From the cell containing the given text, extract its center point as (x, y) coordinate. 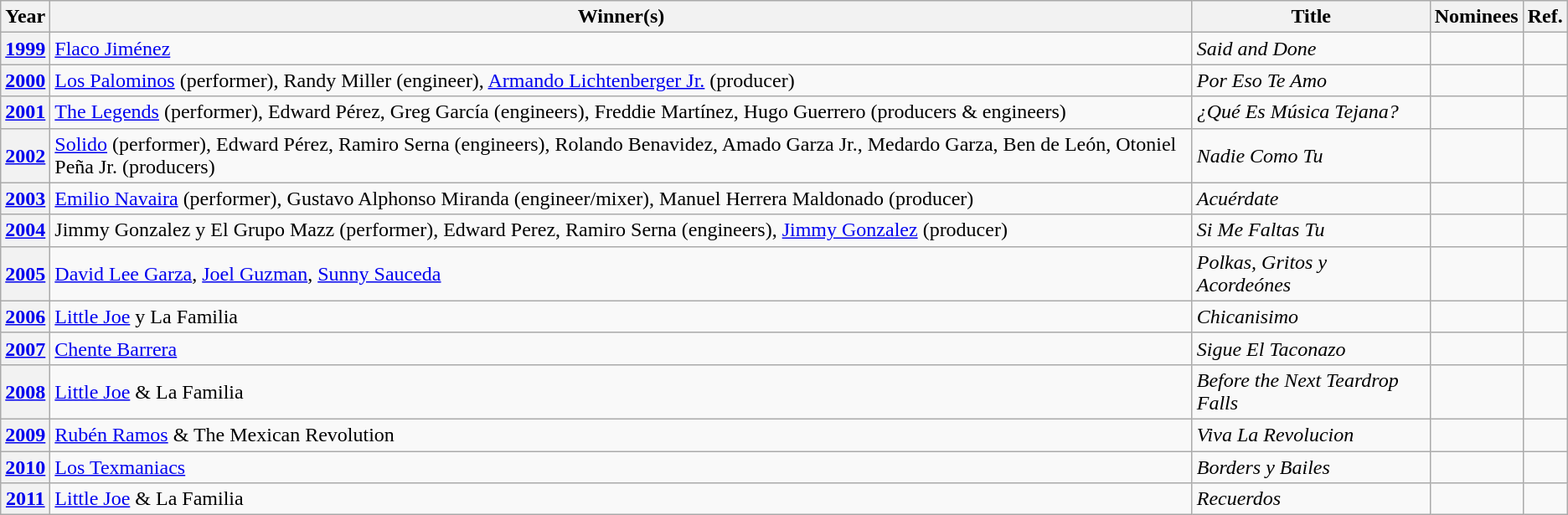
2007 (25, 348)
2005 (25, 273)
2003 (25, 198)
Los Texmaniacs (622, 466)
1999 (25, 49)
Sigue El Taconazo (1311, 348)
Little Joe y La Familia (622, 317)
Nadie Como Tu (1311, 156)
Los Palominos (performer), Randy Miller (engineer), Armando Lichtenberger Jr. (producer) (622, 80)
¿Qué Es Música Tejana? (1311, 112)
Por Eso Te Amo (1311, 80)
Emilio Navaira (performer), Gustavo Alphonso Miranda (engineer/mixer), Manuel Herrera Maldonado (producer) (622, 198)
2004 (25, 230)
Said and Done (1311, 49)
Title (1311, 17)
Borders y Bailes (1311, 466)
Before the Next Teardrop Falls (1311, 392)
Acuérdate (1311, 198)
Nominees (1476, 17)
Viva La Revolucion (1311, 435)
Rubén Ramos & The Mexican Revolution (622, 435)
Winner(s) (622, 17)
Chicanisimo (1311, 317)
2008 (25, 392)
David Lee Garza, Joel Guzman, Sunny Sauceda (622, 273)
Jimmy Gonzalez y El Grupo Mazz (performer), Edward Perez, Ramiro Serna (engineers), Jimmy Gonzalez (producer) (622, 230)
2002 (25, 156)
2001 (25, 112)
Recuerdos (1311, 499)
2006 (25, 317)
Polkas, Gritos y Acordeónes (1311, 273)
2000 (25, 80)
2010 (25, 466)
Chente Barrera (622, 348)
The Legends (performer), Edward Pérez, Greg García (engineers), Freddie Martínez, Hugo Guerrero (producers & engineers) (622, 112)
Year (25, 17)
2009 (25, 435)
Ref. (1545, 17)
Si Me Faltas Tu (1311, 230)
Flaco Jiménez (622, 49)
2011 (25, 499)
